Capture the cell that displays the provided text and extract its (x, y) central coordinate. 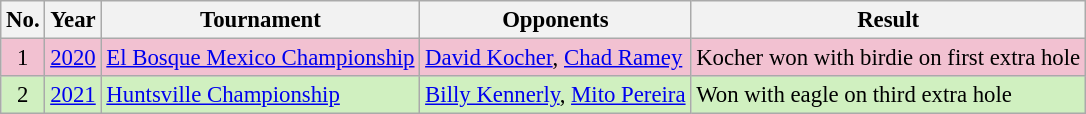
Tournament (260, 20)
Won with eagle on third extra hole (888, 95)
2021 (73, 95)
2 (23, 95)
Kocher won with birdie on first extra hole (888, 58)
1 (23, 58)
Year (73, 20)
El Bosque Mexico Championship (260, 58)
Huntsville Championship (260, 95)
Result (888, 20)
2020 (73, 58)
Billy Kennerly, Mito Pereira (556, 95)
No. (23, 20)
David Kocher, Chad Ramey (556, 58)
Opponents (556, 20)
